Determine the [x, y] coordinate at the center of the cell enclosing the given text.  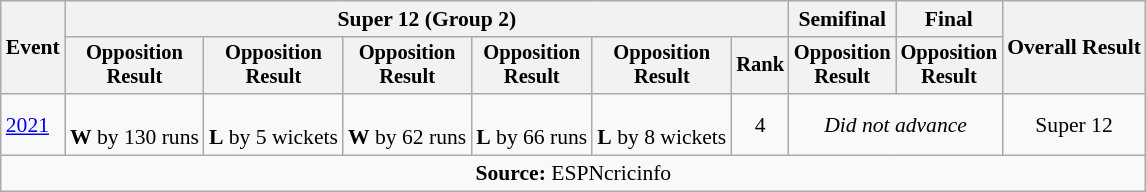
Super 12 [1074, 124]
Source: ESPNcricinfo [574, 174]
L by 5 wickets [274, 124]
Event [33, 48]
4 [760, 124]
Rank [760, 66]
Overall Result [1074, 48]
2021 [33, 124]
W by 130 runs [134, 124]
L by 66 runs [532, 124]
Super 12 (Group 2) [427, 19]
Did not advance [896, 124]
L by 8 wickets [662, 124]
Semifinal [842, 19]
Final [950, 19]
W by 62 runs [407, 124]
